From the cell containing the given text, extract its center point as [x, y] coordinate. 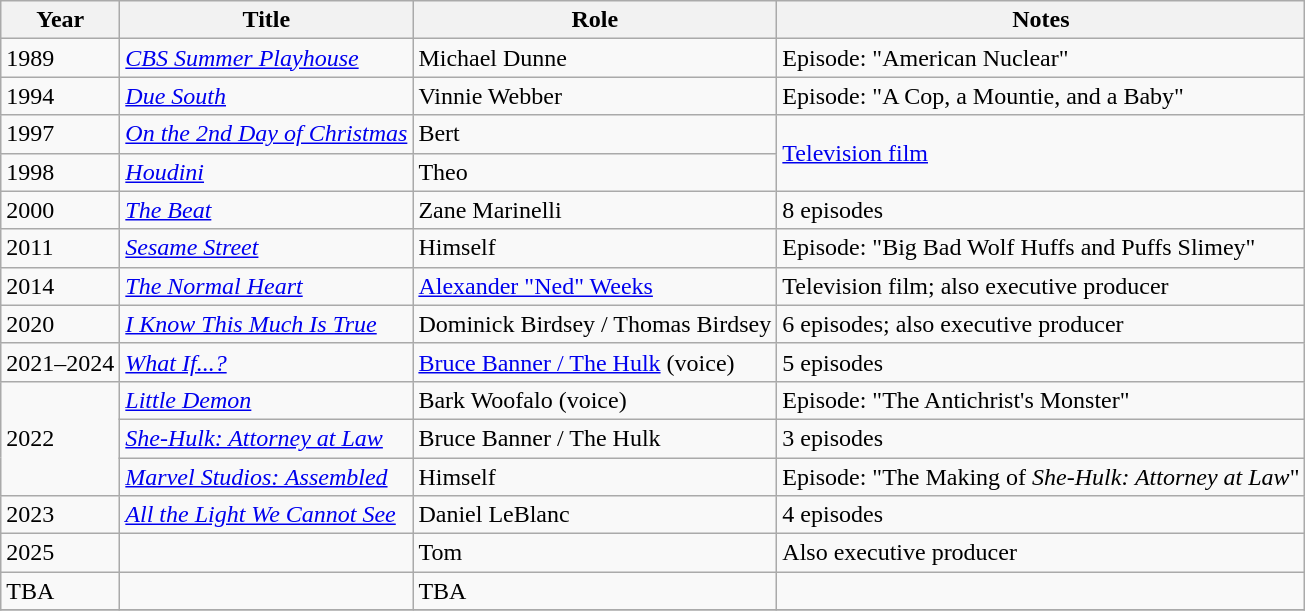
Also executive producer [1041, 553]
1989 [60, 58]
On the 2nd Day of Christmas [266, 134]
1994 [60, 96]
8 episodes [1041, 210]
Bruce Banner / The Hulk (voice) [595, 362]
2021–2024 [60, 362]
Episode: "American Nuclear" [1041, 58]
Vinnie Webber [595, 96]
Episode: "The Antichrist's Monster" [1041, 400]
All the Light We Cannot See [266, 515]
Role [595, 20]
Sesame Street [266, 248]
CBS Summer Playhouse [266, 58]
Alexander "Ned" Weeks [595, 286]
I Know This Much Is True [266, 324]
2022 [60, 438]
2020 [60, 324]
Notes [1041, 20]
Episode: "The Making of She-Hulk: Attorney at Law" [1041, 477]
Houdini [266, 172]
2025 [60, 553]
Title [266, 20]
Little Demon [266, 400]
3 episodes [1041, 438]
1997 [60, 134]
1998 [60, 172]
Year [60, 20]
Bert [595, 134]
2023 [60, 515]
Daniel LeBlanc [595, 515]
Marvel Studios: Assembled [266, 477]
The Beat [266, 210]
2014 [60, 286]
The Normal Heart [266, 286]
What If...? [266, 362]
Bark Woofalo (voice) [595, 400]
Dominick Birdsey / Thomas Birdsey [595, 324]
Episode: "A Cop, a Mountie, and a Baby" [1041, 96]
Michael Dunne [595, 58]
2011 [60, 248]
Episode: "Big Bad Wolf Huffs and Puffs Slimey" [1041, 248]
Television film; also executive producer [1041, 286]
She-Hulk: Attorney at Law [266, 438]
6 episodes; also executive producer [1041, 324]
Tom [595, 553]
Zane Marinelli [595, 210]
Bruce Banner / The Hulk [595, 438]
Due South [266, 96]
5 episodes [1041, 362]
2000 [60, 210]
4 episodes [1041, 515]
Television film [1041, 153]
Theo [595, 172]
